Search for the cell housing the specified text and yield its [X, Y] center coordinate. 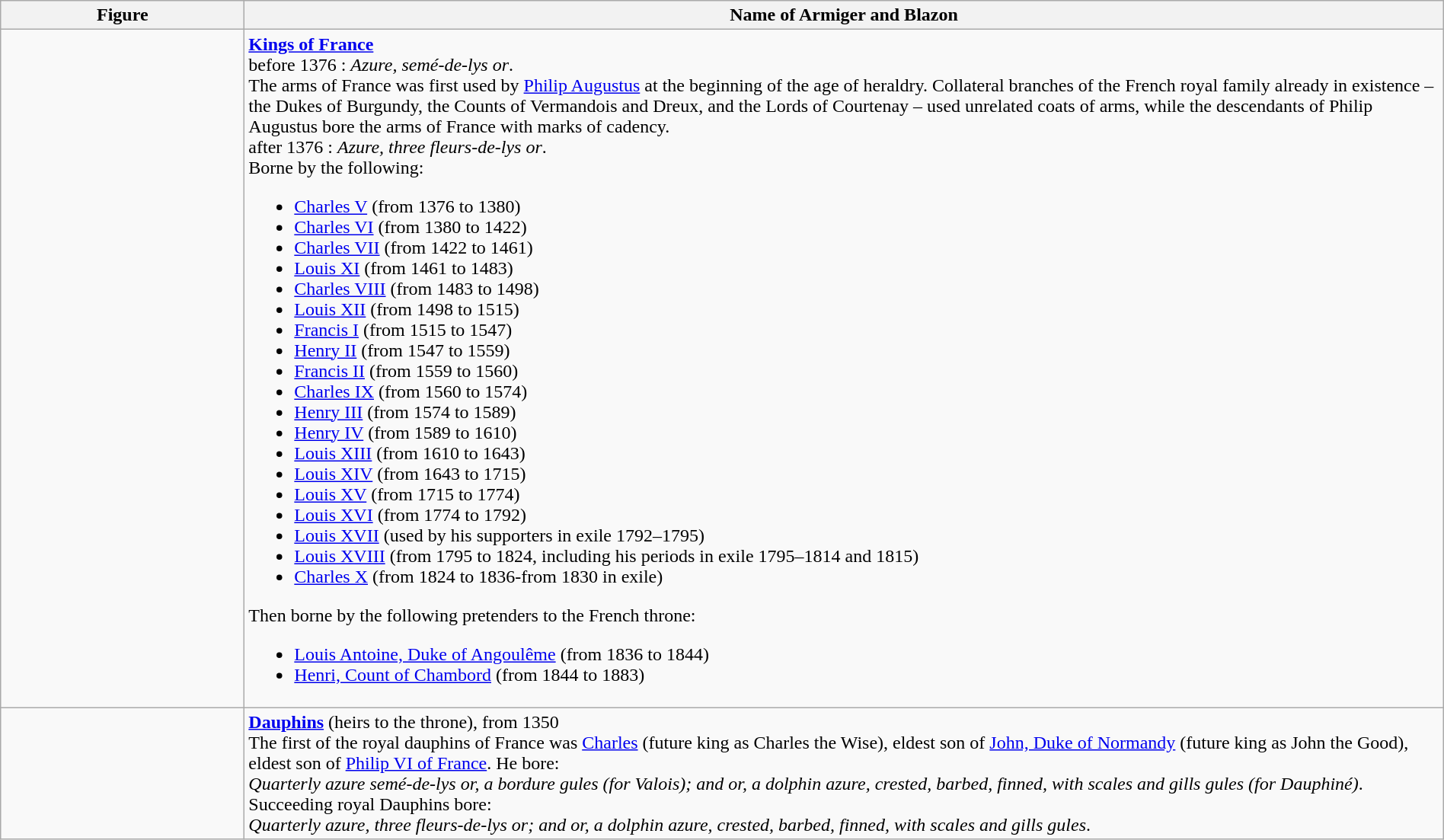
Figure [123, 15]
Name of Armiger and Blazon [844, 15]
